For the text-containing cell, return its midpoint in (X, Y) coordinate format. 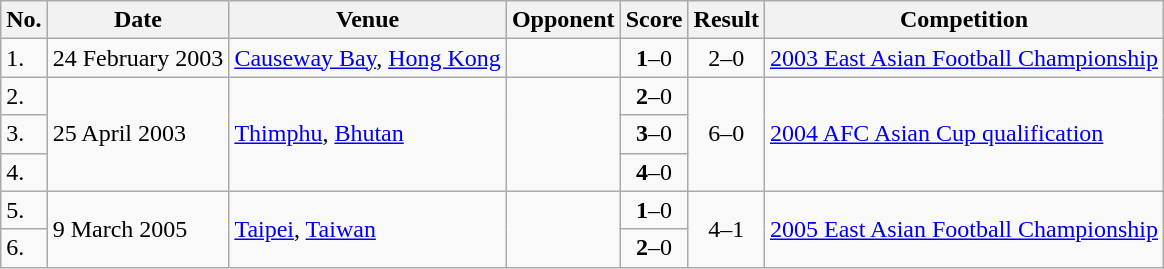
1. (24, 58)
2005 East Asian Football Championship (964, 229)
6. (24, 248)
2004 AFC Asian Cup qualification (964, 134)
25 April 2003 (138, 134)
4–0 (654, 172)
5. (24, 210)
Opponent (563, 20)
Date (138, 20)
6–0 (726, 134)
3–0 (654, 134)
4–1 (726, 229)
Score (654, 20)
2003 East Asian Football Championship (964, 58)
Thimphu, Bhutan (368, 134)
Causeway Bay, Hong Kong (368, 58)
4. (24, 172)
3. (24, 134)
Competition (964, 20)
Result (726, 20)
Taipei, Taiwan (368, 229)
No. (24, 20)
24 February 2003 (138, 58)
2. (24, 96)
9 March 2005 (138, 229)
Venue (368, 20)
